Detect which cell encompasses the target text, then output its [x, y] center coordinate. 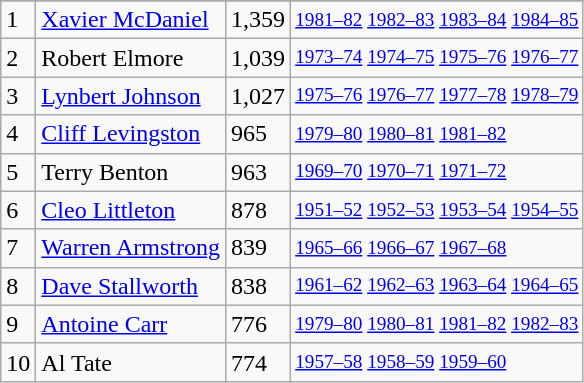
839 [258, 248]
6 [18, 210]
Cliff Levingston [131, 134]
8 [18, 286]
1951–52 1952–53 1953–54 1954–55 [437, 210]
1979–80 1980–81 1981–82 [437, 134]
3 [18, 96]
965 [258, 134]
1961–62 1962–63 1963–64 1964–65 [437, 286]
Lynbert Johnson [131, 96]
774 [258, 362]
Antoine Carr [131, 324]
Cleo Littleton [131, 210]
1957–58 1958–59 1959–60 [437, 362]
878 [258, 210]
1 [18, 20]
Robert Elmore [131, 58]
1979–80 1980–81 1981–82 1982–83 [437, 324]
1981–82 1982–83 1983–84 1984–85 [437, 20]
1975–76 1976–77 1977–78 1978–79 [437, 96]
7 [18, 248]
5 [18, 172]
Terry Benton [131, 172]
Warren Armstrong [131, 248]
1969–70 1970–71 1971–72 [437, 172]
1,027 [258, 96]
Xavier McDaniel [131, 20]
1965–66 1966–67 1967–68 [437, 248]
4 [18, 134]
1,039 [258, 58]
1973–74 1974–75 1975–76 1976–77 [437, 58]
1,359 [258, 20]
838 [258, 286]
2 [18, 58]
776 [258, 324]
Dave Stallworth [131, 286]
963 [258, 172]
9 [18, 324]
10 [18, 362]
Al Tate [131, 362]
